Determine the (X, Y) coordinate at the center of the cell enclosing the given text.  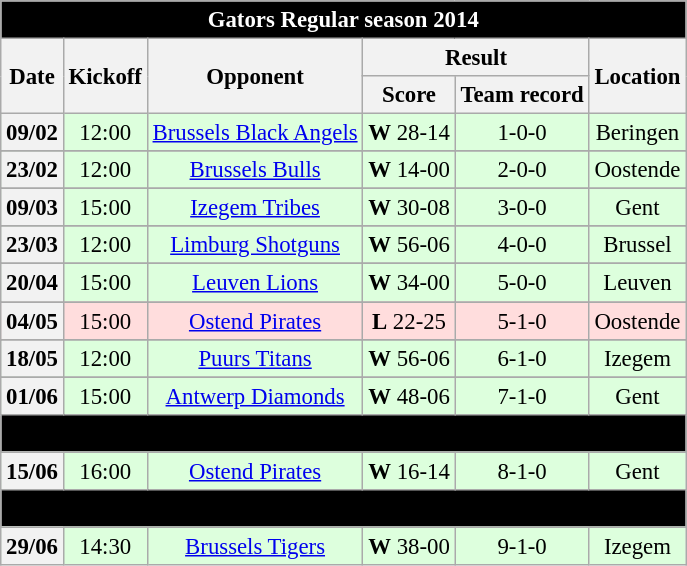
W 30-08 (409, 208)
W 34-00 (409, 283)
Izegem Tribes (255, 208)
14:30 (105, 546)
18/05 (32, 358)
Team record (522, 95)
8-1-0 (522, 471)
Beringen (638, 133)
Location (638, 76)
5-1-0 (522, 321)
Puurs Titans (255, 358)
3-0-0 (522, 208)
Score (409, 95)
16:00 (105, 471)
Brussel (638, 245)
4-0-0 (522, 245)
04/05 (32, 321)
09/03 (32, 208)
1-0-0 (522, 133)
01/06 (32, 396)
Leuven (638, 283)
2014 Playoffs (344, 433)
W 48-06 (409, 396)
9-1-0 (522, 546)
Brussels Tigers (255, 546)
W 28-14 (409, 133)
W 38-00 (409, 546)
5-0-0 (522, 283)
Date (32, 76)
Leuven Lions (255, 283)
23/02 (32, 170)
15/06 (32, 471)
Antwerp Diamonds (255, 396)
Kickoff (105, 76)
7-1-0 (522, 396)
09/02 (32, 133)
L 22-25 (409, 321)
Gators Regular season 2014 (344, 20)
Brussels Black Angels (255, 133)
29/06 (32, 546)
23/03 (32, 245)
Opponent (255, 76)
6-1-0 (522, 358)
W 16-14 (409, 471)
Belgian Bowl XXVII (344, 509)
20/04 (32, 283)
Brussels Bulls (255, 170)
W 14-00 (409, 170)
2-0-0 (522, 170)
Limburg Shotguns (255, 245)
Result (476, 58)
